Search for the cell housing the specified text and yield its (x, y) center coordinate. 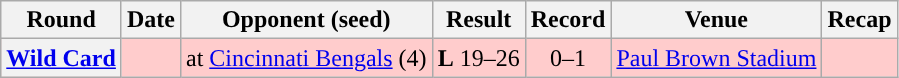
Record (568, 20)
Round (62, 20)
Wild Card (62, 58)
Paul Brown Stadium (716, 58)
0–1 (568, 58)
Venue (716, 20)
Result (478, 20)
at Cincinnati Bengals (4) (306, 58)
Recap (860, 20)
L 19–26 (478, 58)
Opponent (seed) (306, 20)
Date (150, 20)
